Search for the cell housing the specified text and yield its [x, y] center coordinate. 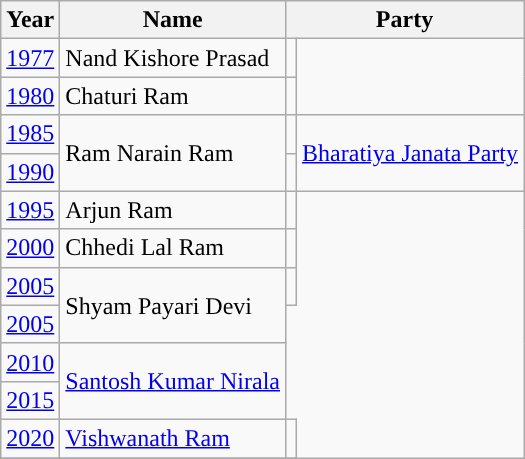
Arjun Ram [173, 210]
Chaturi Ram [173, 96]
Year [30, 20]
2010 [30, 362]
Party [404, 20]
1977 [30, 58]
Chhedi Lal Ram [173, 248]
1985 [30, 134]
Name [173, 20]
1980 [30, 96]
Vishwanath Ram [173, 438]
2015 [30, 400]
Nand Kishore Prasad [173, 58]
1990 [30, 172]
Santosh Kumar Nirala [173, 381]
2000 [30, 248]
Shyam Payari Devi [173, 305]
Bharatiya Janata Party [410, 153]
Ram Narain Ram [173, 153]
2020 [30, 438]
1995 [30, 210]
